Return [x, y] of the center of cell containing provided text 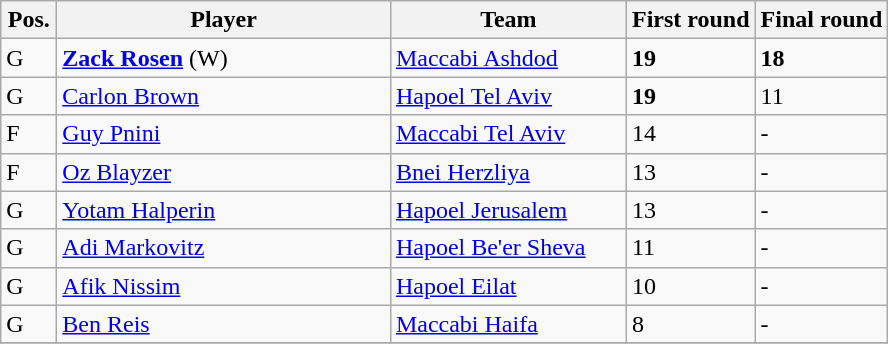
10 [690, 286]
Zack Rosen (W) [224, 58]
Hapoel Jerusalem [508, 210]
Hapoel Eilat [508, 286]
Team [508, 20]
First round [690, 20]
Ben Reis [224, 324]
Hapoel Be'er Sheva [508, 248]
14 [690, 134]
Pos. [29, 20]
Hapoel Tel Aviv [508, 96]
Maccabi Tel Aviv [508, 134]
Adi Markovitz [224, 248]
Bnei Herzliya [508, 172]
Afik Nissim [224, 286]
Guy Pnini [224, 134]
Yotam Halperin [224, 210]
Carlon Brown [224, 96]
8 [690, 324]
Oz Blayzer [224, 172]
Maccabi Haifa [508, 324]
Player [224, 20]
18 [822, 58]
Final round [822, 20]
Maccabi Ashdod [508, 58]
